Pinpoint the cell where the given text exists, returning its (x, y) midpoint coordinate. 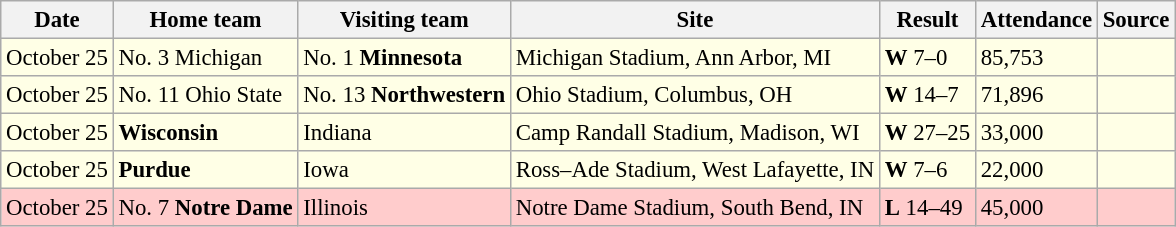
No. 7 Notre Dame (206, 208)
45,000 (1036, 208)
Attendance (1036, 20)
W 7–0 (927, 58)
Result (927, 20)
Ohio Stadium, Columbus, OH (694, 95)
Camp Randall Stadium, Madison, WI (694, 133)
Ross–Ade Stadium, West Lafayette, IN (694, 170)
33,000 (1036, 133)
Wisconsin (206, 133)
No. 13 Northwestern (404, 95)
W 7–6 (927, 170)
Site (694, 20)
Illinois (404, 208)
85,753 (1036, 58)
71,896 (1036, 95)
L 14–49 (927, 208)
W 14–7 (927, 95)
Date (57, 20)
No. 3 Michigan (206, 58)
No. 1 Minnesota (404, 58)
Home team (206, 20)
22,000 (1036, 170)
W 27–25 (927, 133)
No. 11 Ohio State (206, 95)
Source (1136, 20)
Purdue (206, 170)
Michigan Stadium, Ann Arbor, MI (694, 58)
Iowa (404, 170)
Notre Dame Stadium, South Bend, IN (694, 208)
Visiting team (404, 20)
Indiana (404, 133)
